Pinpoint the cell where the given text exists, returning its [x, y] midpoint coordinate. 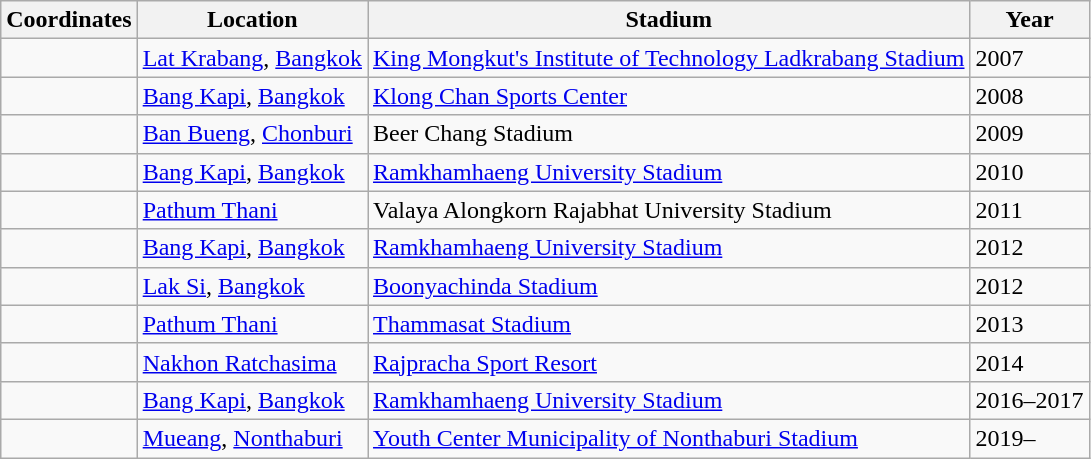
2010 [1030, 172]
Location [252, 20]
Beer Chang Stadium [670, 134]
Lak Si, Bangkok [252, 286]
Boonyachinda Stadium [670, 286]
2013 [1030, 324]
2014 [1030, 362]
Coordinates [69, 20]
2008 [1030, 96]
2016–2017 [1030, 400]
Klong Chan Sports Center [670, 96]
Year [1030, 20]
Valaya Alongkorn Rajabhat University Stadium [670, 210]
2011 [1030, 210]
Youth Center Municipality of Nonthaburi Stadium [670, 438]
Lat Krabang, Bangkok [252, 58]
Mueang, Nonthaburi [252, 438]
King Mongkut's Institute of Technology Ladkrabang Stadium [670, 58]
2007 [1030, 58]
2019– [1030, 438]
Stadium [670, 20]
Thammasat Stadium [670, 324]
Rajpracha Sport Resort [670, 362]
Ban Bueng, Chonburi [252, 134]
2009 [1030, 134]
Nakhon Ratchasima [252, 362]
